For the text-containing cell, return its midpoint in [x, y] coordinate format. 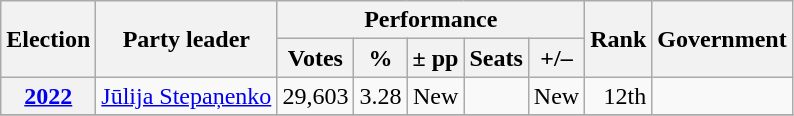
12th [618, 96]
Party leader [186, 39]
± pp [436, 58]
3.28 [380, 96]
+/– [556, 58]
Seats [496, 58]
Rank [618, 39]
Jūlija Stepaņenko [186, 96]
Performance [431, 20]
Election [48, 39]
Votes [316, 58]
% [380, 58]
Government [722, 39]
2022 [48, 96]
29,603 [316, 96]
